Search for the cell housing the specified text and yield its (x, y) center coordinate. 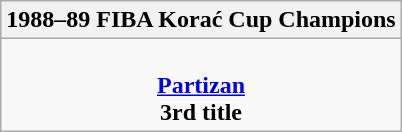
1988–89 FIBA Korać Cup Champions (201, 20)
Partizan 3rd title (201, 85)
